Determine the [x, y] coordinate at the center of the cell enclosing the given text.  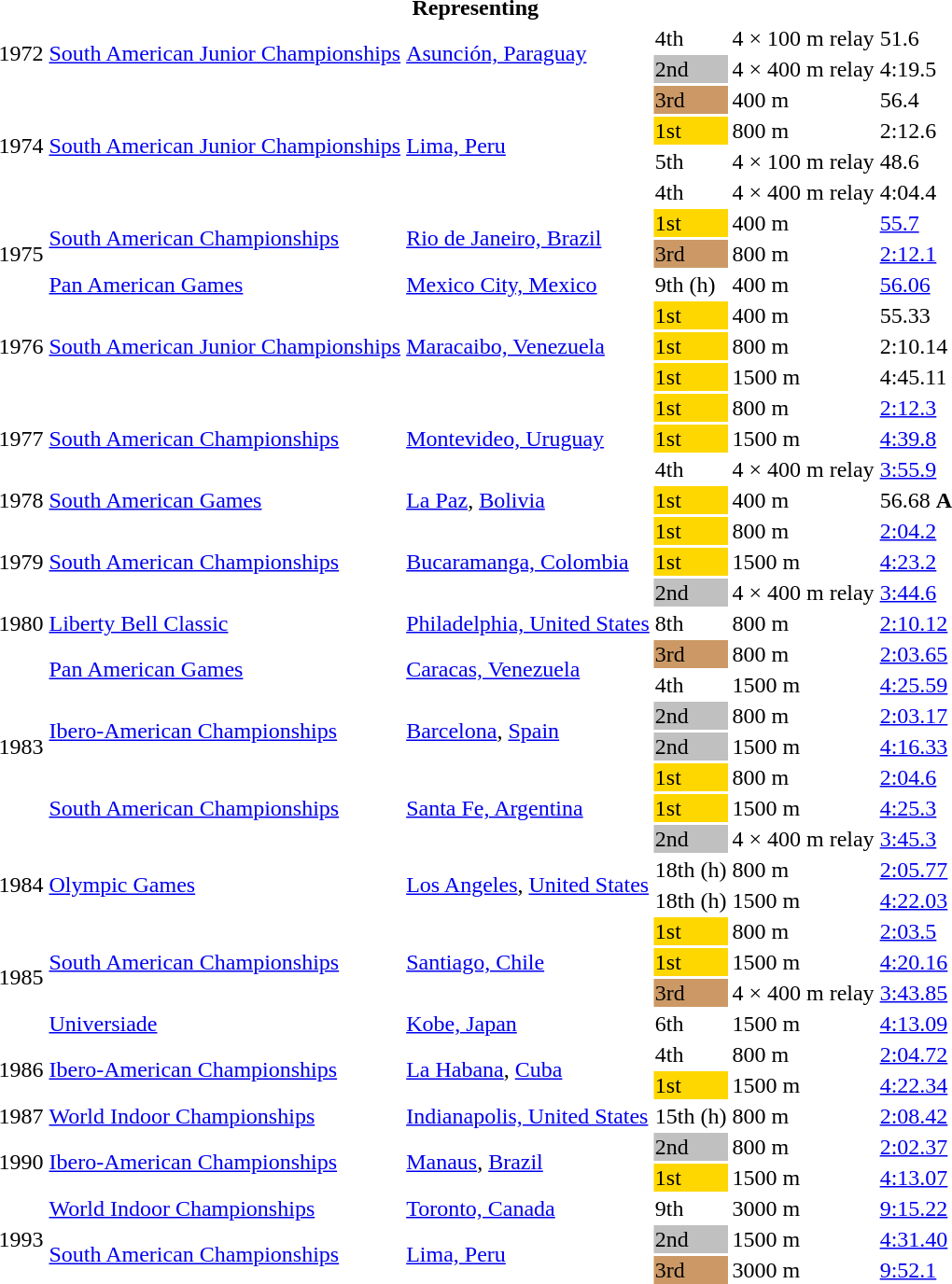
Maracaibo, Venezuela [528, 346]
La Habana, Cuba [528, 1069]
Kobe, Japan [528, 1024]
15th (h) [691, 1116]
La Paz, Bolivia [528, 500]
Rio de Janeiro, Brazil [528, 239]
South American Games [225, 500]
Universiade [225, 1024]
Los Angeles, United States [528, 885]
8th [691, 623]
9th (h) [691, 285]
6th [691, 1024]
Asunción, Paraguay [528, 54]
Caracas, Venezuela [528, 670]
Philadelphia, United States [528, 623]
Santa Fe, Argentina [528, 808]
Liberty Bell Classic [225, 623]
Santiago, Chile [528, 962]
Montevideo, Uruguay [528, 439]
Mexico City, Mexico [528, 285]
Barcelona, Spain [528, 732]
5th [691, 161]
Bucaramanga, Colombia [528, 562]
Olympic Games [225, 885]
Indianapolis, United States [528, 1116]
9th [691, 1208]
Manaus, Brazil [528, 1163]
Toronto, Canada [528, 1208]
